Pinpoint the cell where the given text exists, returning its [x, y] midpoint coordinate. 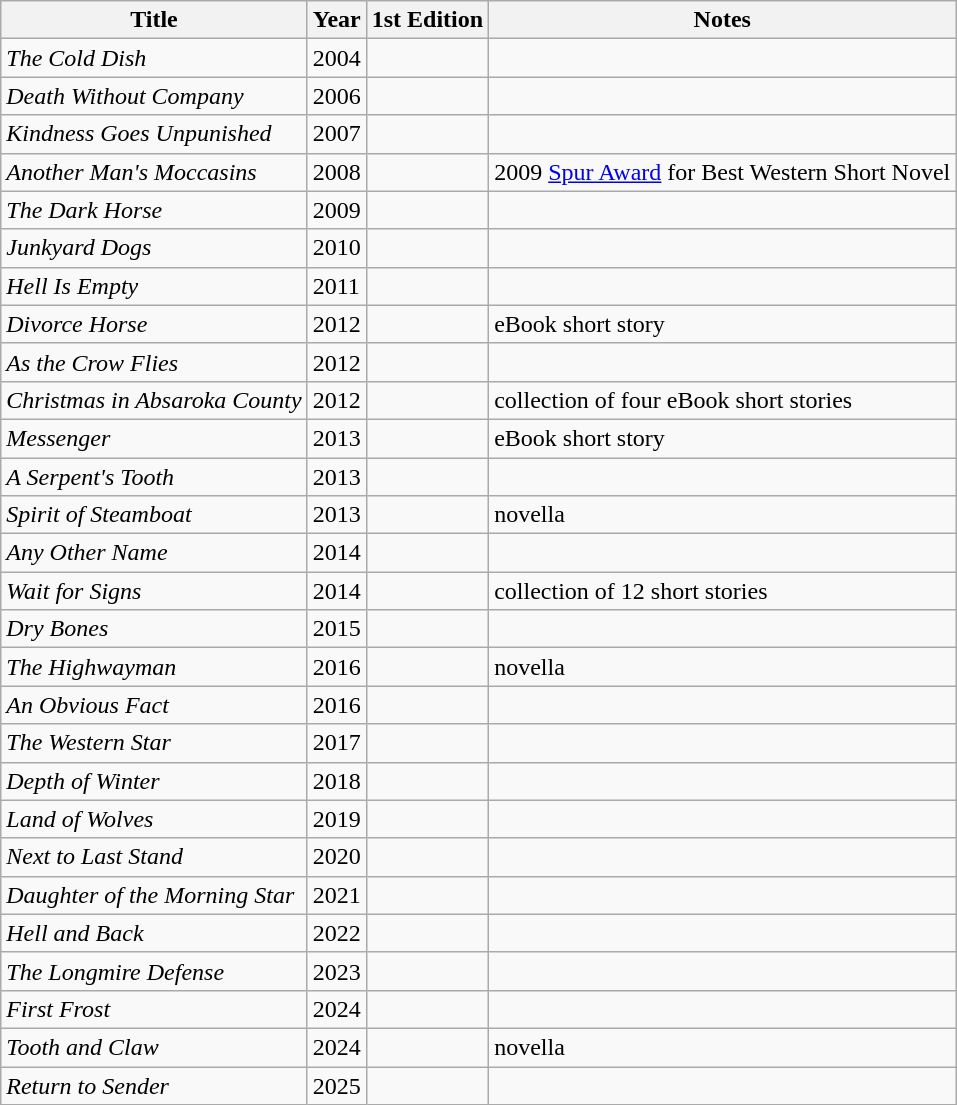
2019 [336, 819]
2017 [336, 743]
The Cold Dish [154, 58]
2004 [336, 58]
Year [336, 20]
Notes [722, 20]
Death Without Company [154, 96]
2023 [336, 971]
As the Crow Flies [154, 362]
The Highwayman [154, 667]
2009 Spur Award for Best Western Short Novel [722, 172]
collection of four eBook short stories [722, 400]
collection of 12 short stories [722, 591]
Kindness Goes Unpunished [154, 134]
Any Other Name [154, 553]
The Western Star [154, 743]
2021 [336, 895]
The Longmire Defense [154, 971]
Hell and Back [154, 933]
Hell Is Empty [154, 286]
2025 [336, 1085]
Next to Last Stand [154, 857]
2010 [336, 248]
2011 [336, 286]
The Dark Horse [154, 210]
2008 [336, 172]
1st Edition [427, 20]
2020 [336, 857]
2018 [336, 781]
Spirit of Steamboat [154, 515]
Title [154, 20]
2009 [336, 210]
Return to Sender [154, 1085]
Wait for Signs [154, 591]
2007 [336, 134]
2022 [336, 933]
An Obvious Fact [154, 705]
Land of Wolves [154, 819]
Messenger [154, 438]
Daughter of the Morning Star [154, 895]
Dry Bones [154, 629]
Junkyard Dogs [154, 248]
Christmas in Absaroka County [154, 400]
First Frost [154, 1009]
Another Man's Moccasins [154, 172]
Tooth and Claw [154, 1047]
Depth of Winter [154, 781]
2006 [336, 96]
2015 [336, 629]
A Serpent's Tooth [154, 477]
Divorce Horse [154, 324]
